Return (x, y) of the center of cell containing provided text 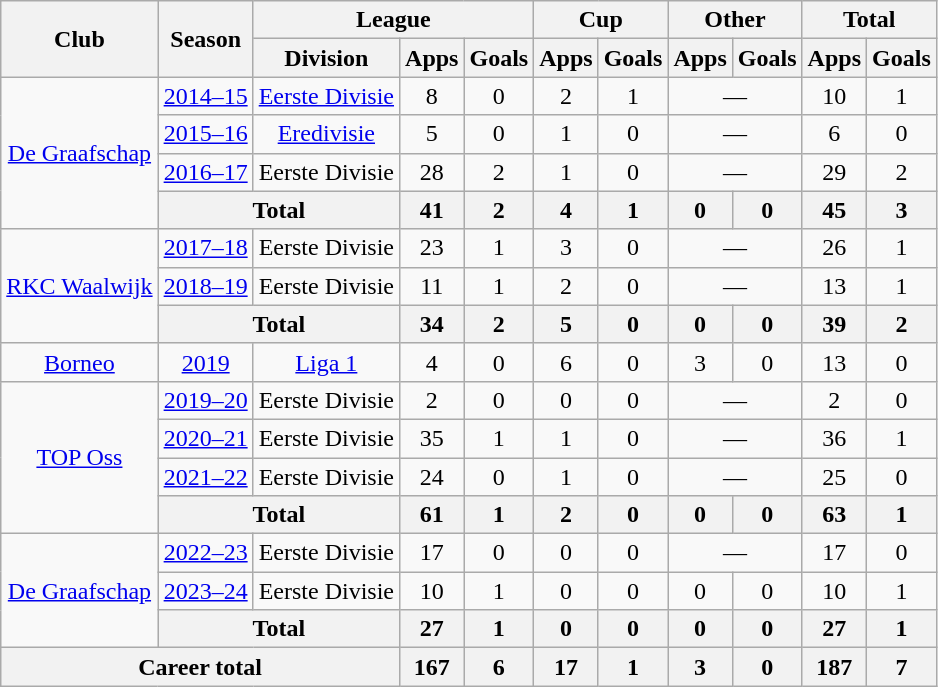
28 (432, 172)
Club (80, 39)
League (394, 20)
Other (735, 20)
167 (432, 667)
TOP Oss (80, 457)
25 (834, 477)
29 (834, 172)
36 (834, 438)
2019–20 (206, 400)
26 (834, 248)
2014–15 (206, 96)
Borneo (80, 362)
RKC Waalwijk (80, 286)
2022–23 (206, 553)
2020–21 (206, 438)
35 (432, 438)
Eredivisie (326, 134)
Cup (601, 20)
Season (206, 39)
Career total (200, 667)
7 (902, 667)
63 (834, 515)
2023–24 (206, 591)
2021–22 (206, 477)
2017–18 (206, 248)
39 (834, 324)
Division (326, 58)
2018–19 (206, 286)
45 (834, 210)
2016–17 (206, 172)
187 (834, 667)
11 (432, 286)
2015–16 (206, 134)
34 (432, 324)
41 (432, 210)
24 (432, 477)
2019 (206, 362)
23 (432, 248)
8 (432, 96)
61 (432, 515)
Liga 1 (326, 362)
